Return the (x, y) coordinate for the center point of the cell that contains the specified text.  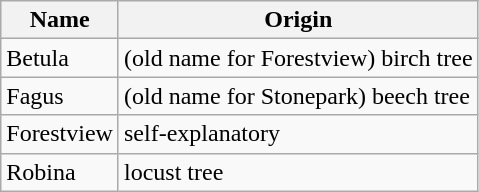
Fagus (60, 96)
(old name for Forestview) birch tree (298, 58)
locust tree (298, 172)
Name (60, 20)
Origin (298, 20)
(old name for Stonepark) beech tree (298, 96)
Betula (60, 58)
Robina (60, 172)
Forestview (60, 134)
self-explanatory (298, 134)
